Determine the [X, Y] coordinate at the center of the cell enclosing the given text.  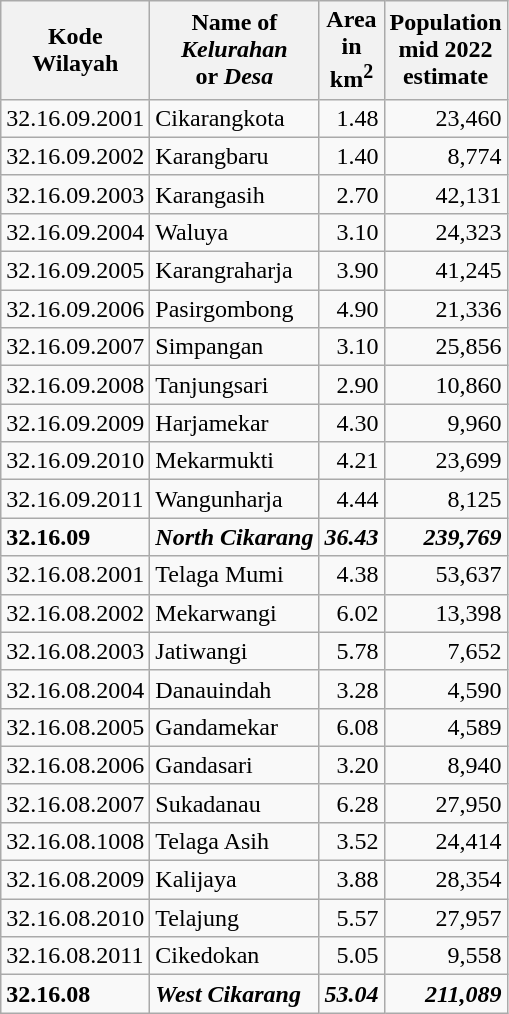
Name of Kelurahan or Desa [234, 50]
32.16.09.2011 [76, 499]
32.16.09.2007 [76, 347]
Waluya [234, 232]
Jatiwangi [234, 651]
3.52 [352, 841]
10,860 [446, 385]
Cikedokan [234, 956]
32.16.08.2007 [76, 803]
5.05 [352, 956]
Tanjungsari [234, 385]
32.16.08.2004 [76, 689]
Cikarangkota [234, 118]
4.21 [352, 461]
27,957 [446, 918]
32.16.08.2003 [76, 651]
Gandasari [234, 765]
Karangasih [234, 194]
9,558 [446, 956]
32.16.09.2008 [76, 385]
3.20 [352, 765]
Mekarwangi [234, 613]
3.88 [352, 880]
Harjamekar [234, 423]
239,769 [446, 537]
4,590 [446, 689]
32.16.08.2011 [76, 956]
24,414 [446, 841]
32.16.09.2009 [76, 423]
9,960 [446, 423]
32.16.08.2006 [76, 765]
Wangunharja [234, 499]
Pasirgombong [234, 309]
Karangraharja [234, 271]
24,323 [446, 232]
32.16.09.2002 [76, 156]
Populationmid 2022estimate [446, 50]
4,589 [446, 727]
32.16.09 [76, 537]
41,245 [446, 271]
2.90 [352, 385]
1.40 [352, 156]
53.04 [352, 994]
Sukadanau [234, 803]
6.02 [352, 613]
4.30 [352, 423]
8,125 [446, 499]
1.48 [352, 118]
3.90 [352, 271]
32.16.09.2005 [76, 271]
North Cikarang [234, 537]
32.16.09.2001 [76, 118]
Karangbaru [234, 156]
Telaga Mumi [234, 575]
53,637 [446, 575]
23,460 [446, 118]
32.16.09.2003 [76, 194]
32.16.08 [76, 994]
Telaga Asih [234, 841]
5.78 [352, 651]
Gandamekar [234, 727]
Kode Wilayah [76, 50]
Area in km2 [352, 50]
8,940 [446, 765]
7,652 [446, 651]
32.16.09.2004 [76, 232]
Kalijaya [234, 880]
32.16.08.2005 [76, 727]
8,774 [446, 156]
5.57 [352, 918]
27,950 [446, 803]
28,354 [446, 880]
Telajung [234, 918]
2.70 [352, 194]
6.08 [352, 727]
36.43 [352, 537]
32.16.09.2010 [76, 461]
Simpangan [234, 347]
211,089 [446, 994]
23,699 [446, 461]
6.28 [352, 803]
32.16.08.2001 [76, 575]
32.16.08.2002 [76, 613]
42,131 [446, 194]
4.44 [352, 499]
13,398 [446, 613]
32.16.08.2009 [76, 880]
25,856 [446, 347]
21,336 [446, 309]
32.16.08.1008 [76, 841]
Danauindah [234, 689]
3.28 [352, 689]
32.16.08.2010 [76, 918]
4.38 [352, 575]
West Cikarang [234, 994]
32.16.09.2006 [76, 309]
Mekarmukti [234, 461]
4.90 [352, 309]
